Locate the cell with the specified text and output its [x, y] center coordinate. 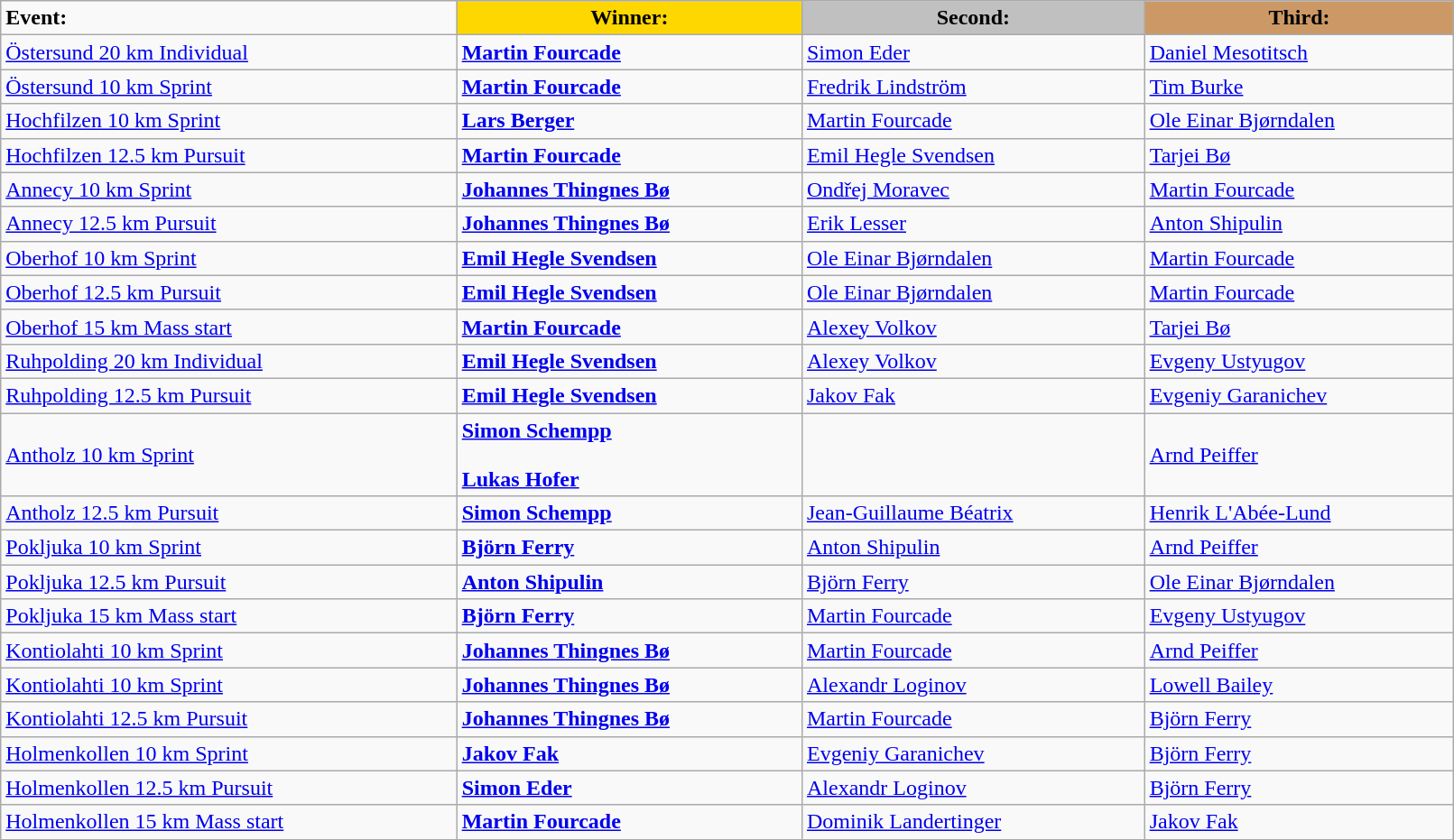
Second: [973, 18]
Lars Berger [629, 121]
Ondřej Moravec [973, 189]
Hochfilzen 10 km Sprint [229, 121]
Pokljuka 15 km Mass start [229, 616]
Daniel Mesotitsch [1300, 52]
Pokljuka 10 km Sprint [229, 548]
Annecy 10 km Sprint [229, 189]
Simon SchemppLukas Hofer [629, 455]
Lowell Bailey [1300, 685]
Ruhpolding 20 km Individual [229, 361]
Holmenkollen 10 km Sprint [229, 753]
Oberhof 12.5 km Pursuit [229, 292]
Dominik Landertinger [973, 822]
Östersund 10 km Sprint [229, 87]
Antholz 10 km Sprint [229, 455]
Pokljuka 12.5 km Pursuit [229, 582]
Hochfilzen 12.5 km Pursuit [229, 155]
Winner: [629, 18]
Holmenkollen 12.5 km Pursuit [229, 788]
Annecy 12.5 km Pursuit [229, 224]
Henrik L'Abée-Lund [1300, 513]
Kontiolahti 12.5 km Pursuit [229, 719]
Simon Schempp [629, 513]
Fredrik Lindström [973, 87]
Ruhpolding 12.5 km Pursuit [229, 395]
Event: [229, 18]
Oberhof 15 km Mass start [229, 327]
Jean-Guillaume Béatrix [973, 513]
Östersund 20 km Individual [229, 52]
Erik Lesser [973, 224]
Tim Burke [1300, 87]
Third: [1300, 18]
Antholz 12.5 km Pursuit [229, 513]
Oberhof 10 km Sprint [229, 258]
Holmenkollen 15 km Mass start [229, 822]
